From the cell containing the given text, extract its center point as [x, y] coordinate. 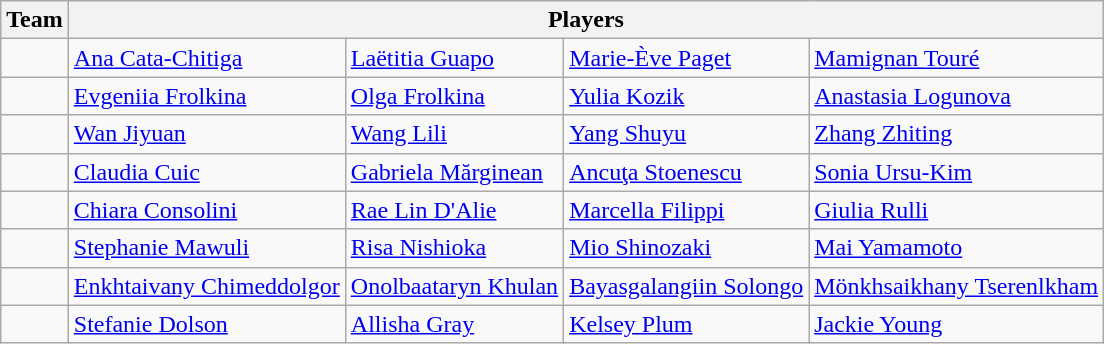
Mio Shinozaki [686, 248]
Laëtitia Guapo [454, 58]
Wan Jiyuan [206, 134]
Bayasgalangiin Solongo [686, 286]
Ana Cata-Chitiga [206, 58]
Giulia Rulli [956, 210]
Yulia Kozik [686, 96]
Mamignan Touré [956, 58]
Jackie Young [956, 324]
Rae Lin D'Alie [454, 210]
Stefanie Dolson [206, 324]
Stephanie Mawuli [206, 248]
Marcella Filippi [686, 210]
Ancuţa Stoenescu [686, 172]
Kelsey Plum [686, 324]
Yang Shuyu [686, 134]
Olga Frolkina [454, 96]
Claudia Cuic [206, 172]
Allisha Gray [454, 324]
Gabriela Mărginean [454, 172]
Onolbaataryn Khulan [454, 286]
Evgeniia Frolkina [206, 96]
Team [35, 20]
Players [586, 20]
Enkhtaivany Chimeddolgor [206, 286]
Sonia Ursu-Kim [956, 172]
Mönkhsaikhany Tserenlkham [956, 286]
Wang Lili [454, 134]
Chiara Consolini [206, 210]
Mai Yamamoto [956, 248]
Risa Nishioka [454, 248]
Anastasia Logunova [956, 96]
Zhang Zhiting [956, 134]
Marie-Ève Paget [686, 58]
